Scan for the cell matching the given text and deliver its (X, Y) coordinate at center. 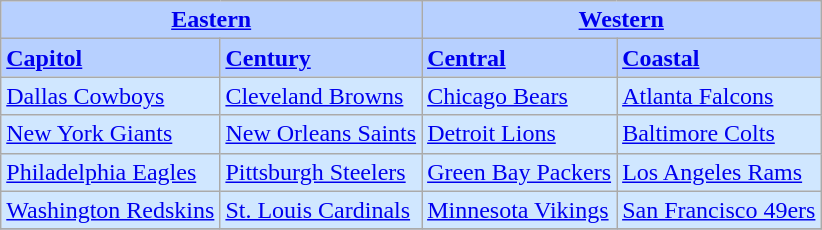
Coastal (719, 58)
Atlanta Falcons (719, 96)
Pittsburgh Steelers (321, 172)
Green Bay Packers (520, 172)
Detroit Lions (520, 134)
Los Angeles Rams (719, 172)
Chicago Bears (520, 96)
St. Louis Cardinals (321, 210)
Minnesota Vikings (520, 210)
Western (622, 20)
Baltimore Colts (719, 134)
San Francisco 49ers (719, 210)
Central (520, 58)
New Orleans Saints (321, 134)
Dallas Cowboys (110, 96)
New York Giants (110, 134)
Century (321, 58)
Cleveland Browns (321, 96)
Washington Redskins (110, 210)
Philadelphia Eagles (110, 172)
Eastern (212, 20)
Capitol (110, 58)
